Determine the [X, Y] coordinate at the center of the cell enclosing the given text.  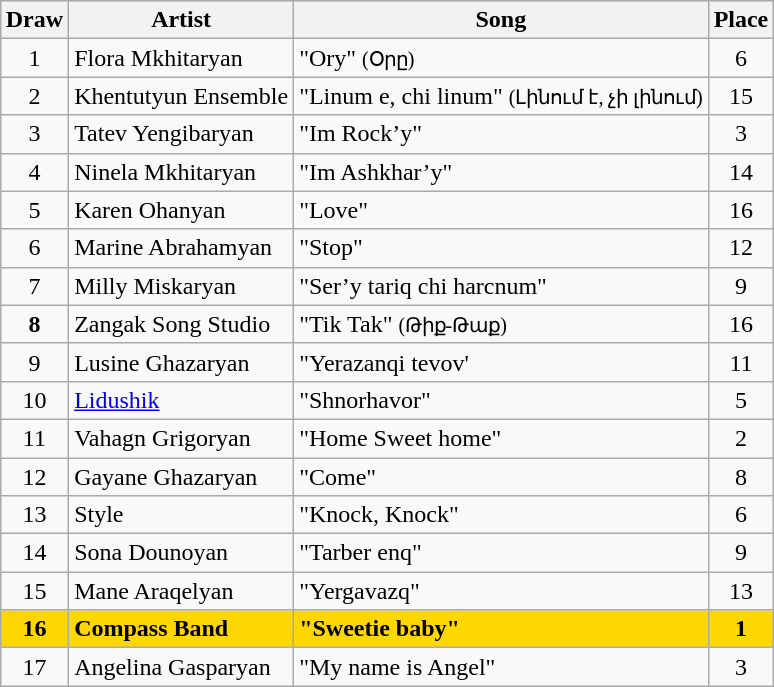
Song [501, 20]
7 [34, 286]
Lusine Ghazaryan [182, 362]
"Im Ashkhar’y" [501, 172]
"Home Sweet home" [501, 438]
Draw [34, 20]
Artist [182, 20]
Milly Miskaryan [182, 286]
Marine Abrahamyan [182, 248]
"Tarber enq" [501, 553]
"Yerazanqi tevov' [501, 362]
Place [741, 20]
17 [34, 667]
"Yergavazq" [501, 591]
Gayane Ghazaryan [182, 477]
Khentutyun Ensemble [182, 96]
"Ser’y tariq chi harcnum" [501, 286]
Compass Band [182, 629]
Style [182, 515]
"Come" [501, 477]
Ninela Mkhitaryan [182, 172]
Vahagn Grigoryan [182, 438]
"Shnorhavor" [501, 400]
Flora Mkhitaryan [182, 58]
"My name is Angel" [501, 667]
"Tik Tak" (Թիք-Թաք) [501, 324]
"Stop" [501, 248]
"Linum e, chi linum" (Լինում է, չի լինում) [501, 96]
"Im Rock’y" [501, 134]
Mane Araqelyan [182, 591]
"Knock, Knock" [501, 515]
4 [34, 172]
"Love" [501, 210]
Karen Ohanyan [182, 210]
"Sweetie baby" [501, 629]
Sona Dounoyan [182, 553]
"Ory" (Օրը) [501, 58]
10 [34, 400]
Zangak Song Studio [182, 324]
Tatev Yengibaryan [182, 134]
Angelina Gasparyan [182, 667]
Lidushik [182, 400]
